Pinpoint the cell where the given text exists, returning its (X, Y) midpoint coordinate. 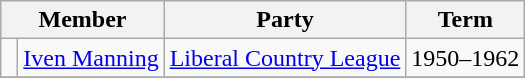
1950–1962 (466, 58)
Term (466, 20)
Iven Manning (91, 58)
Party (285, 20)
Liberal Country League (285, 58)
Member (82, 20)
